Provide the (x, y) coordinate of the cell's center where the given text is located.  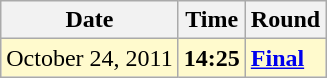
Round (285, 20)
14:25 (212, 58)
Final (285, 58)
Date (90, 20)
Time (212, 20)
October 24, 2011 (90, 58)
